Extract the (X, Y) coordinate from the center of the cell holding the provided text.  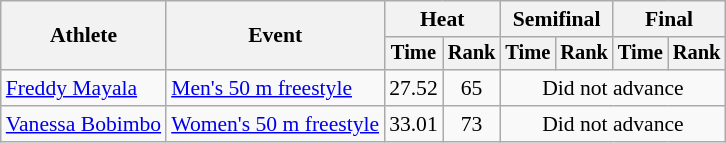
Final (669, 19)
Women's 50 m freestyle (275, 124)
Heat (442, 19)
Vanessa Bobimbo (84, 124)
Event (275, 36)
Semifinal (556, 19)
Freddy Mayala (84, 88)
Athlete (84, 36)
33.01 (414, 124)
27.52 (414, 88)
73 (472, 124)
65 (472, 88)
Men's 50 m freestyle (275, 88)
